From the cell containing the given text, extract its center point as [X, Y] coordinate. 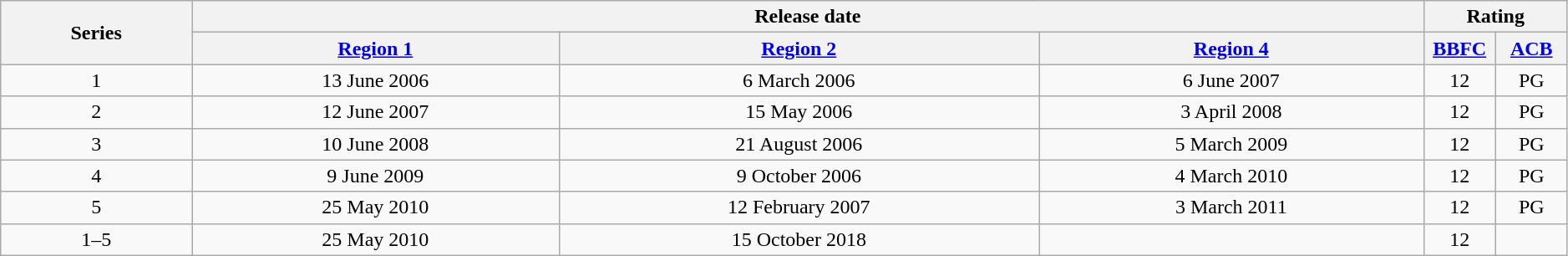
3 March 2011 [1231, 207]
10 June 2008 [376, 144]
Rating [1495, 17]
Series [97, 33]
Region 4 [1231, 49]
4 March 2010 [1231, 176]
6 March 2006 [799, 80]
13 June 2006 [376, 80]
Release date [809, 17]
15 October 2018 [799, 239]
12 February 2007 [799, 207]
5 [97, 207]
1–5 [97, 239]
6 June 2007 [1231, 80]
9 October 2006 [799, 176]
ACB [1531, 49]
3 [97, 144]
3 April 2008 [1231, 112]
4 [97, 176]
2 [97, 112]
12 June 2007 [376, 112]
Region 1 [376, 49]
Region 2 [799, 49]
21 August 2006 [799, 144]
15 May 2006 [799, 112]
9 June 2009 [376, 176]
BBFC [1459, 49]
5 March 2009 [1231, 144]
1 [97, 80]
